Provide the [x, y] coordinate of the cell's center where the given text is located.  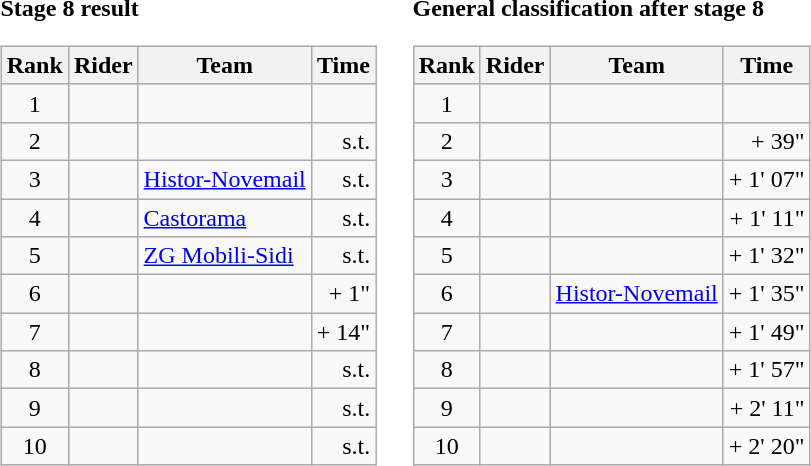
+ 1' 57" [766, 370]
+ 14" [343, 332]
+ 1' 35" [766, 294]
Castorama [224, 217]
+ 2' 20" [766, 446]
+ 39" [766, 141]
+ 1' 07" [766, 179]
ZG Mobili-Sidi [224, 256]
+ 1' 11" [766, 217]
+ 1' 49" [766, 332]
+ 1" [343, 294]
+ 1' 32" [766, 256]
+ 2' 11" [766, 408]
